Provide the (X, Y) coordinate of the cell's center where the given text is located.  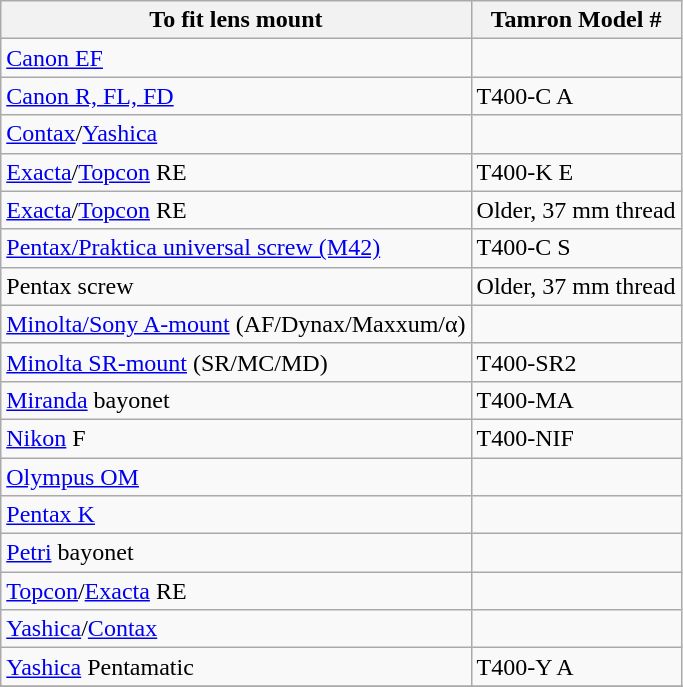
Pentax K (236, 515)
Canon EF (236, 58)
Pentax screw (236, 286)
T400-Y A (576, 667)
T400-NIF (576, 438)
T400-MA (576, 400)
Pentax/Praktica universal screw (M42) (236, 248)
Olympus OM (236, 477)
Topcon/Exacta RE (236, 591)
Minolta SR-mount (SR/MC/MD) (236, 362)
Nikon F (236, 438)
Yashica/Contax (236, 629)
T400-C A (576, 96)
Tamron Model # (576, 20)
Yashica Pentamatic (236, 667)
Contax/Yashica (236, 134)
Miranda bayonet (236, 400)
Petri bayonet (236, 553)
Minolta/Sony A-mount (AF/Dynax/Maxxum/α) (236, 324)
T400-SR2 (576, 362)
T400-C S (576, 248)
T400-K E (576, 172)
Canon R, FL, FD (236, 96)
To fit lens mount (236, 20)
